Find where the given text appears and provide that cell's center as [x, y] coordinate. 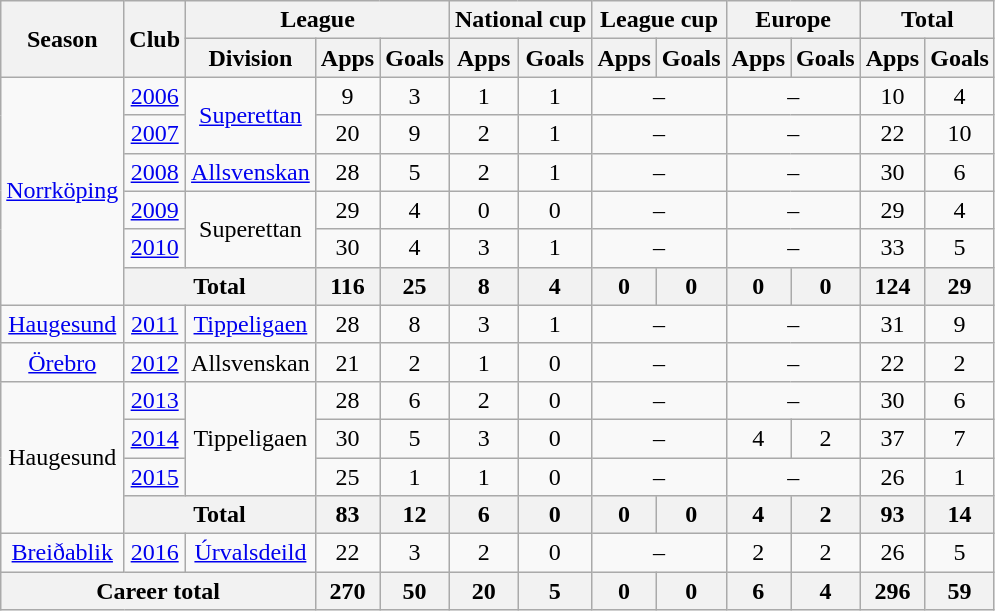
37 [892, 438]
2015 [155, 477]
2008 [155, 172]
2011 [155, 324]
270 [347, 591]
Club [155, 39]
League cup [659, 20]
2013 [155, 400]
21 [347, 362]
League [318, 20]
2012 [155, 362]
59 [960, 591]
Norrköping [62, 191]
National cup [520, 20]
124 [892, 286]
Europe [793, 20]
12 [415, 515]
2006 [155, 96]
Úrvalsdeild [251, 553]
31 [892, 324]
Season [62, 39]
Örebro [62, 362]
2010 [155, 248]
116 [347, 286]
Breiðablik [62, 553]
33 [892, 248]
2016 [155, 553]
14 [960, 515]
Division [251, 58]
2009 [155, 210]
2007 [155, 134]
93 [892, 515]
2014 [155, 438]
7 [960, 438]
296 [892, 591]
50 [415, 591]
Career total [158, 591]
83 [347, 515]
